Find where the given text appears and provide that cell's center as (X, Y) coordinate. 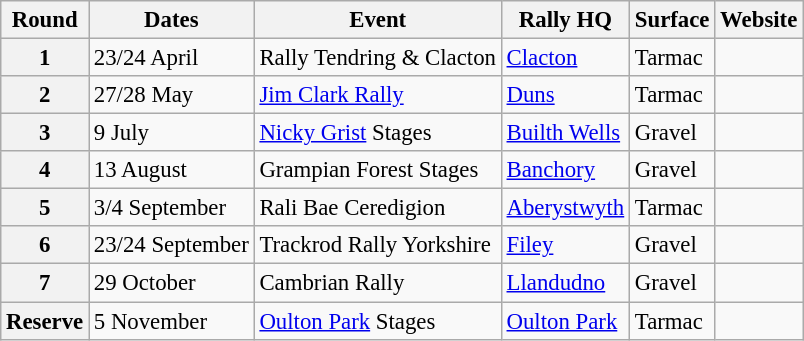
Rally HQ (565, 20)
Round (45, 20)
Grampian Forest Stages (378, 170)
Event (378, 20)
Jim Clark Rally (378, 95)
3 (45, 133)
4 (45, 170)
29 October (171, 283)
Builth Wells (565, 133)
23/24 September (171, 245)
3/4 September (171, 208)
Oulton Park Stages (378, 321)
Reserve (45, 321)
Duns (565, 95)
Dates (171, 20)
Rally Tendring & Clacton (378, 58)
Clacton (565, 58)
13 August (171, 170)
5 November (171, 321)
1 (45, 58)
Filey (565, 245)
Rali Bae Ceredigion (378, 208)
2 (45, 95)
9 July (171, 133)
Surface (672, 20)
Banchory (565, 170)
Cambrian Rally (378, 283)
Trackrod Rally Yorkshire (378, 245)
Llandudno (565, 283)
Website (759, 20)
23/24 April (171, 58)
27/28 May (171, 95)
Aberystwyth (565, 208)
5 (45, 208)
6 (45, 245)
7 (45, 283)
Nicky Grist Stages (378, 133)
Oulton Park (565, 321)
